Return the (x, y) coordinate for the center point of the cell that contains the specified text.  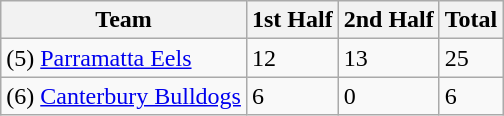
2nd Half (388, 20)
13 (388, 58)
0 (388, 96)
(6) Canterbury Bulldogs (124, 96)
(5) Parramatta Eels (124, 58)
Total (471, 20)
12 (292, 58)
1st Half (292, 20)
Team (124, 20)
25 (471, 58)
